For the text-containing cell, return its midpoint in (X, Y) coordinate format. 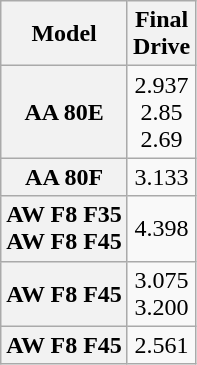
FinalDrive (161, 34)
AW F8 F35AW F8 F45 (64, 228)
3.133 (161, 177)
3.0753.200 (161, 294)
AA 80E (64, 112)
Model (64, 34)
4.398 (161, 228)
2.561 (161, 345)
2.9372.852.69 (161, 112)
AA 80F (64, 177)
